From the cell containing the given text, extract its center point as [x, y] coordinate. 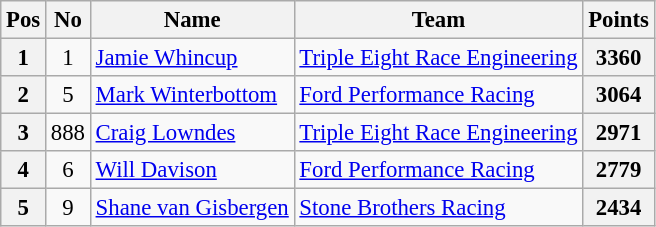
Craig Lowndes [192, 133]
Shane van Gisbergen [192, 208]
3360 [618, 58]
Name [192, 20]
No [68, 20]
Jamie Whincup [192, 58]
Team [438, 20]
3064 [618, 95]
6 [68, 170]
3 [24, 133]
888 [68, 133]
Points [618, 20]
Will Davison [192, 170]
Pos [24, 20]
2971 [618, 133]
Stone Brothers Racing [438, 208]
2434 [618, 208]
2779 [618, 170]
9 [68, 208]
4 [24, 170]
2 [24, 95]
Mark Winterbottom [192, 95]
